Extract the [x, y] coordinate from the center of the cell holding the provided text.  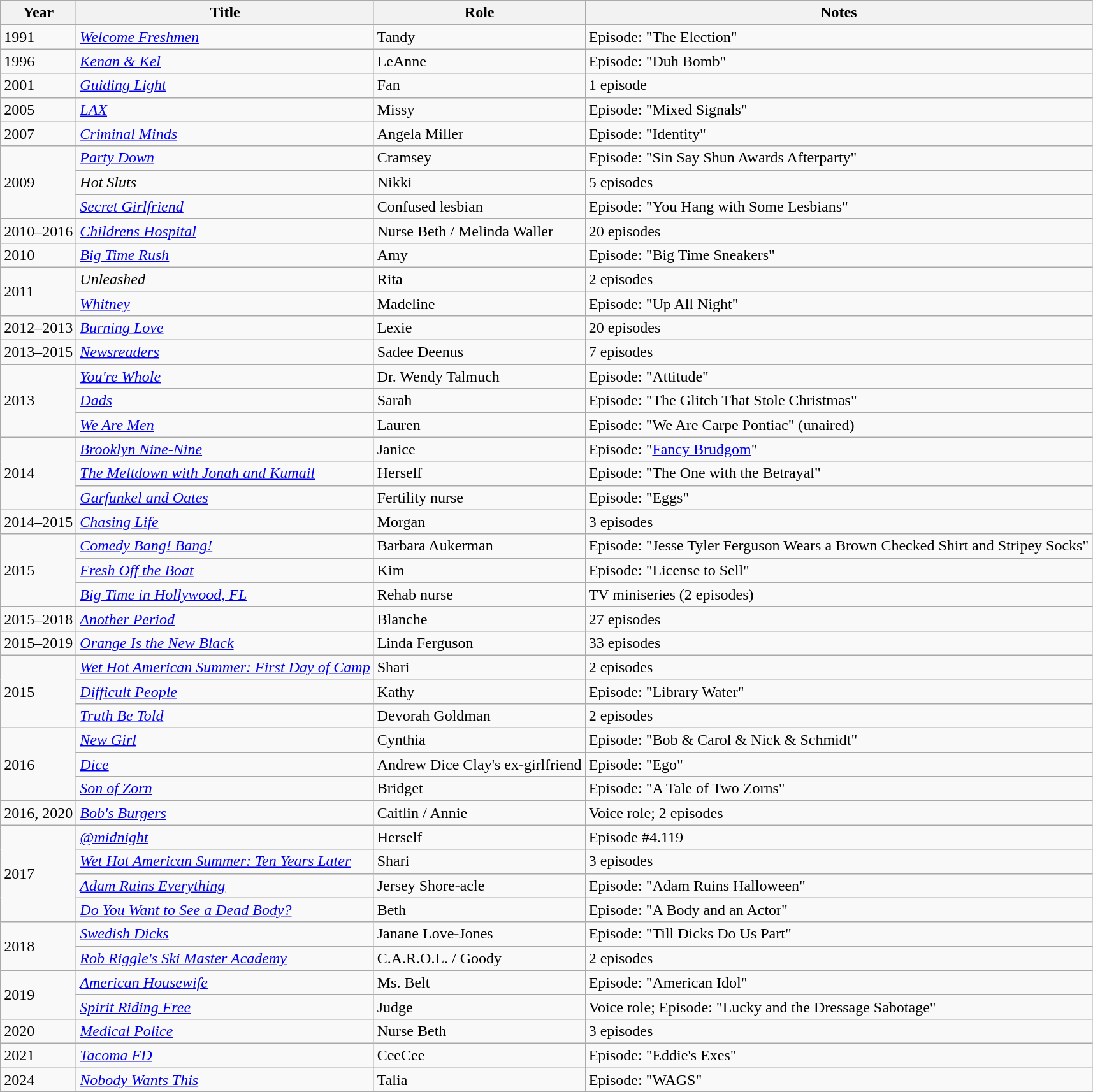
Role [479, 13]
Episode: "Up All Night" [839, 304]
Newsreaders [225, 352]
Orange Is the New Black [225, 643]
Sarah [479, 401]
1991 [38, 37]
Another Period [225, 619]
2018 [38, 946]
Episode: "Ego" [839, 765]
Chasing Life [225, 522]
Notes [839, 13]
Childrens Hospital [225, 231]
1 episode [839, 85]
Episode: "The One with the Betrayal" [839, 473]
2016 [38, 765]
Son of Zorn [225, 789]
Voice role; 2 episodes [839, 813]
Adam Ruins Everything [225, 886]
Episode: "Adam Ruins Halloween" [839, 886]
Episode: "Big Time Sneakers" [839, 255]
Episode: "Library Water" [839, 691]
Confused lesbian [479, 206]
Dr. Wendy Talmuch [479, 377]
Episode: "Identity" [839, 134]
Rob Riggle's Ski Master Academy [225, 958]
Fan [479, 85]
Nikki [479, 182]
Episode: "Eddie's Exes" [839, 1055]
Episode: "Till Dicks Do Us Part" [839, 934]
Ms. Belt [479, 982]
Episode: "Fancy Brudgom" [839, 449]
Episode: "Bob & Carol & Nick & Schmidt" [839, 740]
Guiding Light [225, 85]
LAX [225, 110]
Bridget [479, 789]
Garfunkel and Oates [225, 498]
Amy [479, 255]
Talia [479, 1080]
Nobody Wants This [225, 1080]
Missy [479, 110]
Wet Hot American Summer: Ten Years Later [225, 861]
Episode: "WAGS" [839, 1080]
Episode #4.119 [839, 837]
Lauren [479, 425]
2010 [38, 255]
Episode: "American Idol" [839, 982]
You're Whole [225, 377]
Angela Miller [479, 134]
2014 [38, 473]
Episode: "We Are Carpe Pontiac" (unaired) [839, 425]
Episode: "Mixed Signals" [839, 110]
33 episodes [839, 643]
Morgan [479, 522]
The Meltdown with Jonah and Kumail [225, 473]
Episode: "Sin Say Shun Awards Afterparty" [839, 158]
Jersey Shore-acle [479, 886]
Nurse Beth / Melinda Waller [479, 231]
2009 [38, 182]
American Housewife [225, 982]
Kenan & Kel [225, 61]
Episode: "A Body and an Actor" [839, 910]
Voice role; Episode: "Lucky and the Dressage Sabotage" [839, 1007]
Episode: "Eggs" [839, 498]
Year [38, 13]
Episode: "A Tale of Two Zorns" [839, 789]
2012–2013 [38, 328]
2010–2016 [38, 231]
5 episodes [839, 182]
Episode: "Duh Bomb" [839, 61]
CeeCee [479, 1055]
Unleashed [225, 279]
Criminal Minds [225, 134]
Episode: "Attitude" [839, 377]
Devorah Goldman [479, 716]
Tandy [479, 37]
Spirit Riding Free [225, 1007]
Episode: "License to Sell" [839, 570]
Lexie [479, 328]
Barbara Aukerman [479, 546]
We Are Men [225, 425]
Cramsey [479, 158]
Madeline [479, 304]
Swedish Dicks [225, 934]
2015–2018 [38, 619]
2014–2015 [38, 522]
Dice [225, 765]
Episode: "The Glitch That Stole Christmas" [839, 401]
7 episodes [839, 352]
Dads [225, 401]
Do You Want to See a Dead Body? [225, 910]
2007 [38, 134]
Nurse Beth [479, 1031]
Kathy [479, 691]
Big Time Rush [225, 255]
@midnight [225, 837]
2001 [38, 85]
Cynthia [479, 740]
Title [225, 13]
2016, 2020 [38, 813]
Kim [479, 570]
Sadee Deenus [479, 352]
Fertility nurse [479, 498]
2020 [38, 1031]
Hot Sluts [225, 182]
2005 [38, 110]
2015–2019 [38, 643]
Rita [479, 279]
Wet Hot American Summer: First Day of Camp [225, 667]
Rehab nurse [479, 594]
2021 [38, 1055]
Secret Girlfriend [225, 206]
Episode: "The Election" [839, 37]
Janice [479, 449]
Medical Police [225, 1031]
Brooklyn Nine-Nine [225, 449]
2024 [38, 1080]
Janane Love-Jones [479, 934]
New Girl [225, 740]
27 episodes [839, 619]
Fresh Off the Boat [225, 570]
Difficult People [225, 691]
C.A.R.O.L. / Goody [479, 958]
LeAnne [479, 61]
Episode: "You Hang with Some Lesbians" [839, 206]
Episode: "Jesse Tyler Ferguson Wears a Brown Checked Shirt and Stripey Socks" [839, 546]
Judge [479, 1007]
Blanche [479, 619]
Truth Be Told [225, 716]
1996 [38, 61]
Whitney [225, 304]
Beth [479, 910]
Big Time in Hollywood, FL [225, 594]
2011 [38, 291]
Caitlin / Annie [479, 813]
2013–2015 [38, 352]
Welcome Freshmen [225, 37]
Tacoma FD [225, 1055]
Party Down [225, 158]
TV miniseries (2 episodes) [839, 594]
Burning Love [225, 328]
2019 [38, 995]
Comedy Bang! Bang! [225, 546]
2013 [38, 401]
Bob's Burgers [225, 813]
Linda Ferguson [479, 643]
Andrew Dice Clay's ex-girlfriend [479, 765]
2017 [38, 873]
